Extract the (x, y) coordinate from the center of the cell holding the provided text.  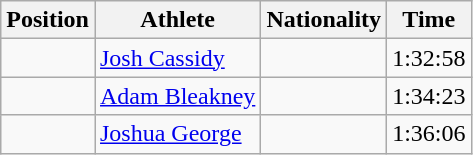
Adam Bleakney (177, 96)
1:34:23 (429, 96)
Josh Cassidy (177, 58)
Nationality (324, 20)
Position (48, 20)
Time (429, 20)
Athlete (177, 20)
1:32:58 (429, 58)
1:36:06 (429, 134)
Joshua George (177, 134)
